Capture the cell that displays the provided text and extract its (X, Y) central coordinate. 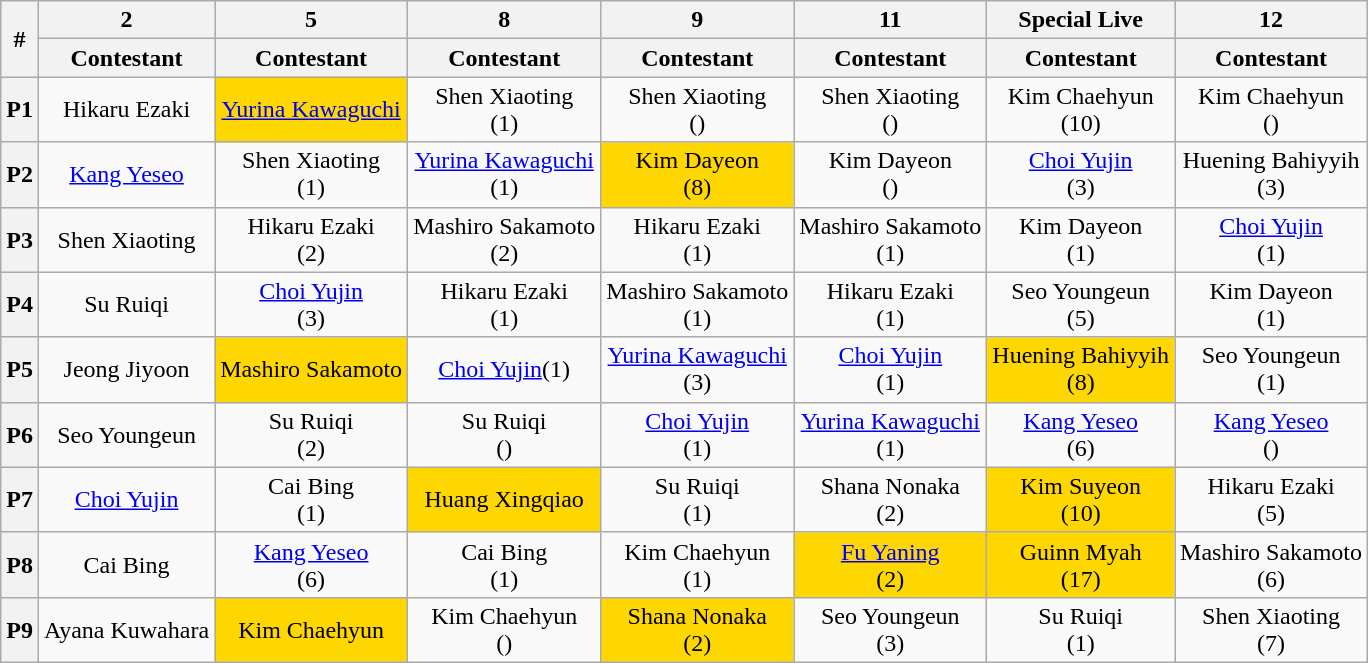
11 (890, 20)
Seo Youngeun(1) (1272, 370)
Kang Yeseo() (1272, 434)
P1 (20, 110)
Huang Xingqiao (504, 500)
Fu Yaning(2) (890, 564)
Hikaru Ezaki(2) (312, 240)
P3 (20, 240)
Seo Youngeun(3) (890, 630)
Su Ruiqi() (504, 434)
12 (1272, 20)
Ayana Kuwahara (126, 630)
Cai Bing (126, 564)
Su Ruiqi(2) (312, 434)
Kang Yeseo (126, 174)
Seo Youngeun(5) (1081, 304)
P4 (20, 304)
P6 (20, 434)
P9 (20, 630)
5 (312, 20)
Shen Xiaoting (126, 240)
Choi Yujin (126, 500)
Yurina Kawaguchi (312, 110)
Hikaru Ezaki (126, 110)
Shen Xiaoting(7) (1272, 630)
Hikaru Ezaki(5) (1272, 500)
Mashiro Sakamoto(2) (504, 240)
Kim Suyeon(10) (1081, 500)
Kim Dayeon(8) (698, 174)
2 (126, 20)
P5 (20, 370)
P2 (20, 174)
9 (698, 20)
Mashiro Sakamoto (312, 370)
Su Ruiqi (126, 304)
P7 (20, 500)
Jeong Jiyoon (126, 370)
Kim Chaehyun(10) (1081, 110)
P8 (20, 564)
8 (504, 20)
# (20, 39)
Seo Youngeun (126, 434)
Mashiro Sakamoto(6) (1272, 564)
Kim Dayeon() (890, 174)
Kim Chaehyun(1) (698, 564)
Yurina Kawaguchi(3) (698, 370)
Huening Bahiyyih(3) (1272, 174)
Huening Bahiyyih(8) (1081, 370)
Guinn Myah(17) (1081, 564)
Kim Chaehyun (312, 630)
Special Live (1081, 20)
